Search for the cell housing the specified text and yield its [x, y] center coordinate. 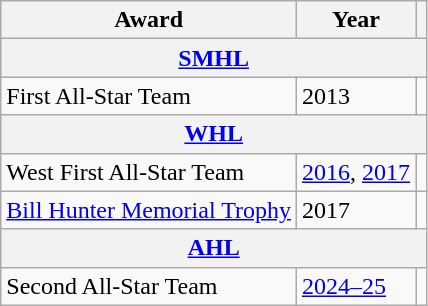
WHL [214, 134]
2013 [356, 96]
West First All-Star Team [149, 172]
2016, 2017 [356, 172]
Award [149, 20]
AHL [214, 248]
SMHL [214, 58]
2024–25 [356, 286]
Bill Hunter Memorial Trophy [149, 210]
2017 [356, 210]
Second All-Star Team [149, 286]
Year [356, 20]
First All-Star Team [149, 96]
